Capture the cell that displays the provided text and extract its [X, Y] central coordinate. 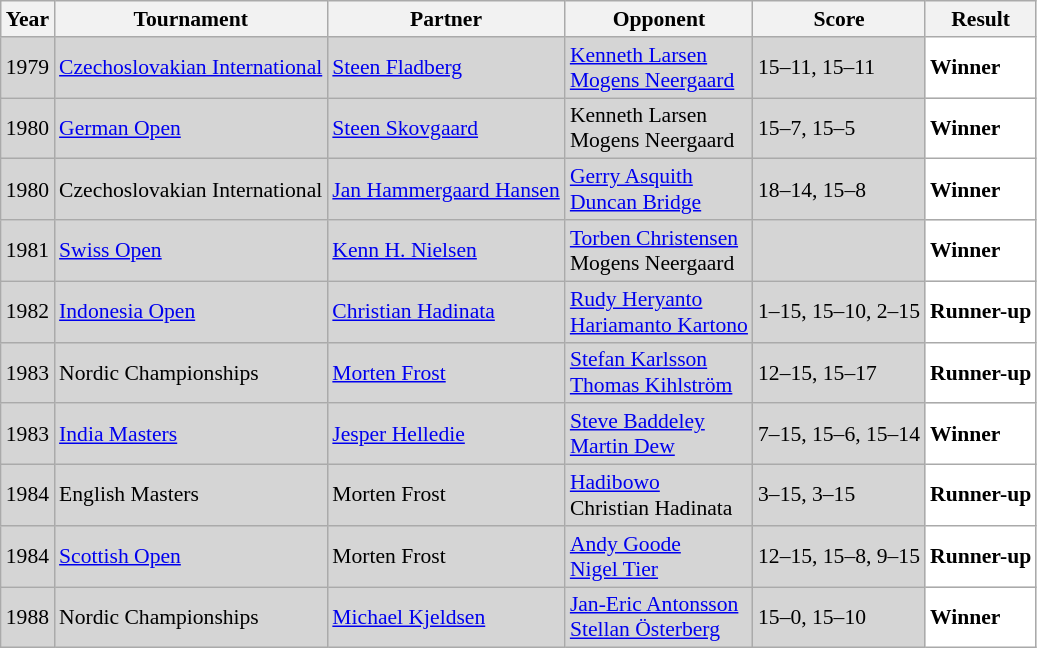
India Masters [190, 434]
Michael Kjeldsen [446, 618]
Tournament [190, 19]
Scottish Open [190, 556]
12–15, 15–17 [839, 372]
Steve Baddeley Martin Dew [659, 434]
Stefan Karlsson Thomas Kihlström [659, 372]
15–7, 15–5 [839, 128]
7–15, 15–6, 15–14 [839, 434]
1988 [28, 618]
Score [839, 19]
Result [980, 19]
Opponent [659, 19]
Andy Goode Nigel Tier [659, 556]
3–15, 3–15 [839, 496]
Christian Hadinata [446, 312]
Steen Fladberg [446, 68]
Steen Skovgaard [446, 128]
15–11, 15–11 [839, 68]
Swiss Open [190, 250]
Jan-Eric Antonsson Stellan Österberg [659, 618]
Rudy Heryanto Hariamanto Kartono [659, 312]
12–15, 15–8, 9–15 [839, 556]
Gerry Asquith Duncan Bridge [659, 190]
Partner [446, 19]
Kenn H. Nielsen [446, 250]
1981 [28, 250]
1–15, 15–10, 2–15 [839, 312]
Jesper Helledie [446, 434]
German Open [190, 128]
18–14, 15–8 [839, 190]
Torben Christensen Mogens Neergaard [659, 250]
15–0, 15–10 [839, 618]
Year [28, 19]
English Masters [190, 496]
Jan Hammergaard Hansen [446, 190]
1979 [28, 68]
Hadibowo Christian Hadinata [659, 496]
Indonesia Open [190, 312]
1982 [28, 312]
